Extract the [X, Y] coordinate from the center of the cell holding the provided text.  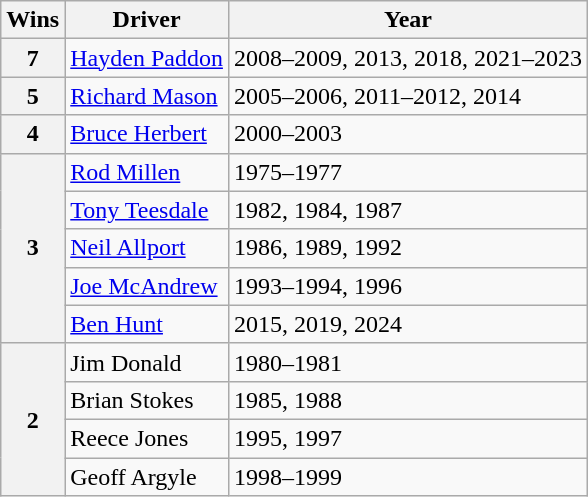
1995, 1997 [408, 438]
Geoff Argyle [147, 477]
5 [33, 96]
3 [33, 248]
Hayden Paddon [147, 58]
Reece Jones [147, 438]
1998–1999 [408, 477]
Wins [33, 20]
4 [33, 134]
Joe McAndrew [147, 286]
2008–2009, 2013, 2018, 2021–2023 [408, 58]
2005–2006, 2011–2012, 2014 [408, 96]
Bruce Herbert [147, 134]
Neil Allport [147, 248]
2 [33, 419]
Brian Stokes [147, 400]
1982, 1984, 1987 [408, 210]
Richard Mason [147, 96]
1975–1977 [408, 172]
Tony Teesdale [147, 210]
2015, 2019, 2024 [408, 324]
7 [33, 58]
Driver [147, 20]
1980–1981 [408, 362]
2000–2003 [408, 134]
Rod Millen [147, 172]
Jim Donald [147, 362]
1986, 1989, 1992 [408, 248]
Year [408, 20]
Ben Hunt [147, 324]
1985, 1988 [408, 400]
1993–1994, 1996 [408, 286]
